Scan for the cell matching the given text and deliver its (x, y) coordinate at center. 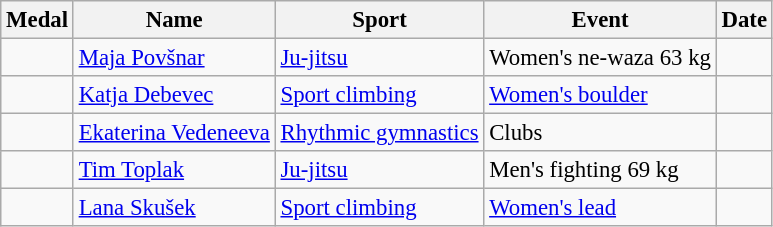
Women's lead (600, 208)
Date (744, 20)
Event (600, 20)
Sport (380, 20)
Clubs (600, 133)
Men's fighting 69 kg (600, 170)
Medal (38, 20)
Lana Skušek (174, 208)
Name (174, 20)
Women's boulder (600, 95)
Katja Debevec (174, 95)
Tim Toplak (174, 170)
Rhythmic gymnastics (380, 133)
Women's ne-waza 63 kg (600, 58)
Maja Povšnar (174, 58)
Ekaterina Vedeneeva (174, 133)
